For the text-containing cell, return its midpoint in (X, Y) coordinate format. 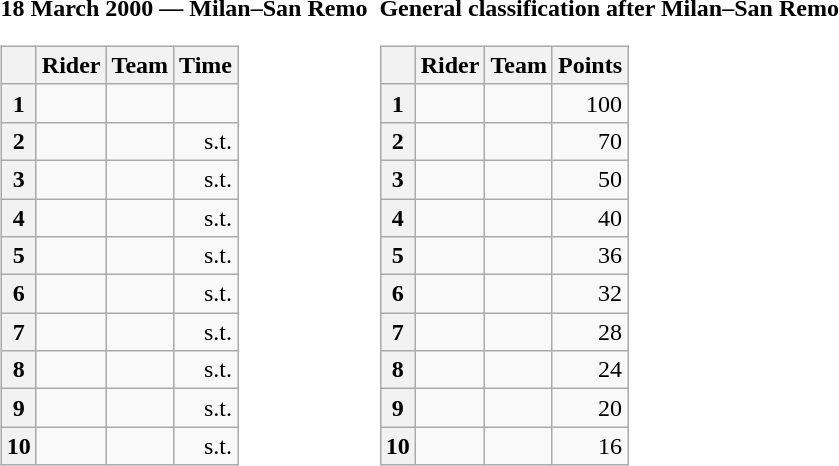
40 (590, 217)
20 (590, 408)
Time (206, 65)
32 (590, 294)
36 (590, 256)
28 (590, 332)
24 (590, 370)
70 (590, 141)
50 (590, 179)
Points (590, 65)
100 (590, 103)
16 (590, 446)
